Detect which cell encompasses the target text, then output its [X, Y] center coordinate. 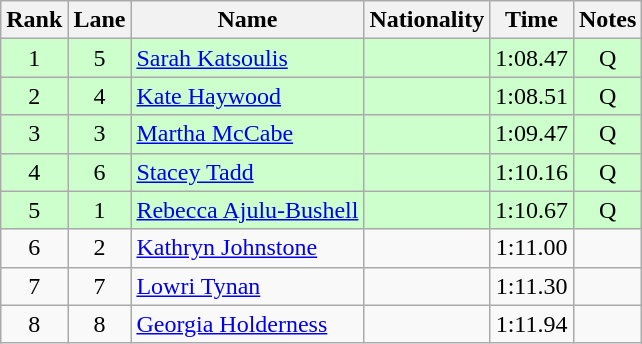
Rank [34, 20]
1:11.94 [532, 324]
Kate Haywood [248, 96]
Lowri Tynan [248, 286]
1:08.47 [532, 58]
1:08.51 [532, 96]
1:10.67 [532, 210]
Notes [607, 20]
Sarah Katsoulis [248, 58]
Rebecca Ajulu-Bushell [248, 210]
Georgia Holderness [248, 324]
Time [532, 20]
Kathryn Johnstone [248, 248]
1:10.16 [532, 172]
1:11.30 [532, 286]
Lane [100, 20]
Name [248, 20]
Nationality [427, 20]
Stacey Tadd [248, 172]
1:09.47 [532, 134]
1:11.00 [532, 248]
Martha McCabe [248, 134]
